Locate the cell with the specified text and output its [X, Y] center coordinate. 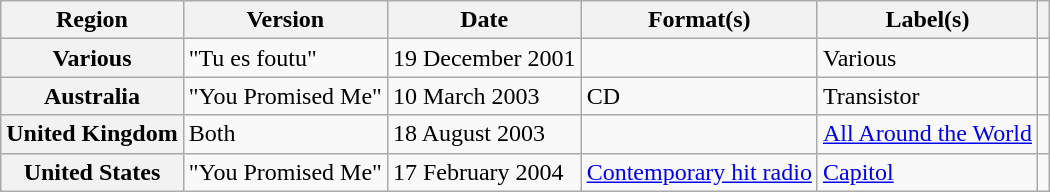
17 February 2004 [484, 172]
Label(s) [927, 20]
Australia [92, 96]
United Kingdom [92, 134]
10 March 2003 [484, 96]
United States [92, 172]
Region [92, 20]
19 December 2001 [484, 58]
18 August 2003 [484, 134]
Transistor [927, 96]
Contemporary hit radio [699, 172]
Date [484, 20]
Version [285, 20]
Both [285, 134]
Capitol [927, 172]
All Around the World [927, 134]
Format(s) [699, 20]
CD [699, 96]
"Tu es foutu" [285, 58]
